Locate the cell with the specified text and output its (X, Y) center coordinate. 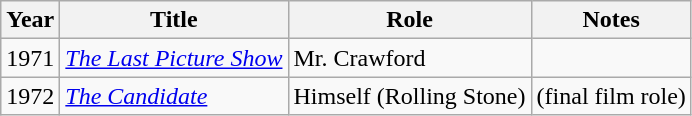
The Candidate (174, 96)
Mr. Crawford (410, 58)
Himself (Rolling Stone) (410, 96)
Role (410, 20)
1972 (30, 96)
Year (30, 20)
1971 (30, 58)
Notes (611, 20)
The Last Picture Show (174, 58)
Title (174, 20)
(final film role) (611, 96)
